Extract the (X, Y) coordinate from the center of the cell holding the provided text.  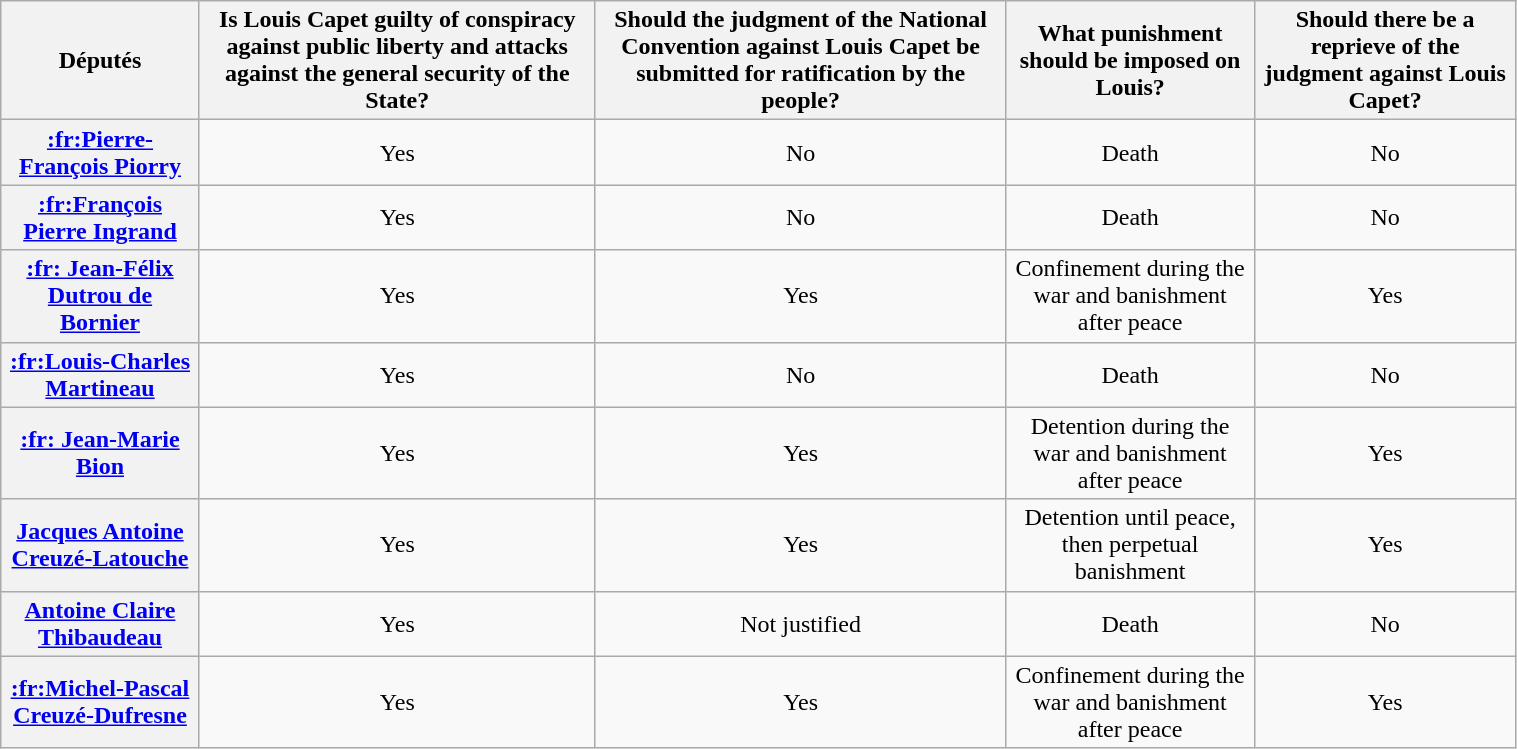
:fr:Pierre-François Piorry (100, 152)
:fr: Jean-Félix Dutrou de Bornier (100, 296)
Should the judgment of the National Convention against Louis Capet be submitted for ratification by the people? (800, 60)
Députés (100, 60)
Should there be a reprieve of the judgment against Louis Capet? (1385, 60)
:fr:Louis-Charles Martineau (100, 374)
Is Louis Capet guilty of conspiracy against public liberty and attacks against the general security of the State? (397, 60)
:fr: Jean-Marie Bion (100, 453)
Antoine Claire Thibaudeau (100, 624)
Jacques Antoine Creuzé-Latouche (100, 545)
What punishment should be imposed on Louis? (1130, 60)
:fr:François Pierre Ingrand (100, 218)
Not justified (800, 624)
:fr:Michel-Pascal Creuzé-Dufresne (100, 702)
Detention during the war and banishment after peace (1130, 453)
Detention until peace, then perpetual banishment (1130, 545)
